Extract the (x, y) coordinate from the center of the cell holding the provided text.  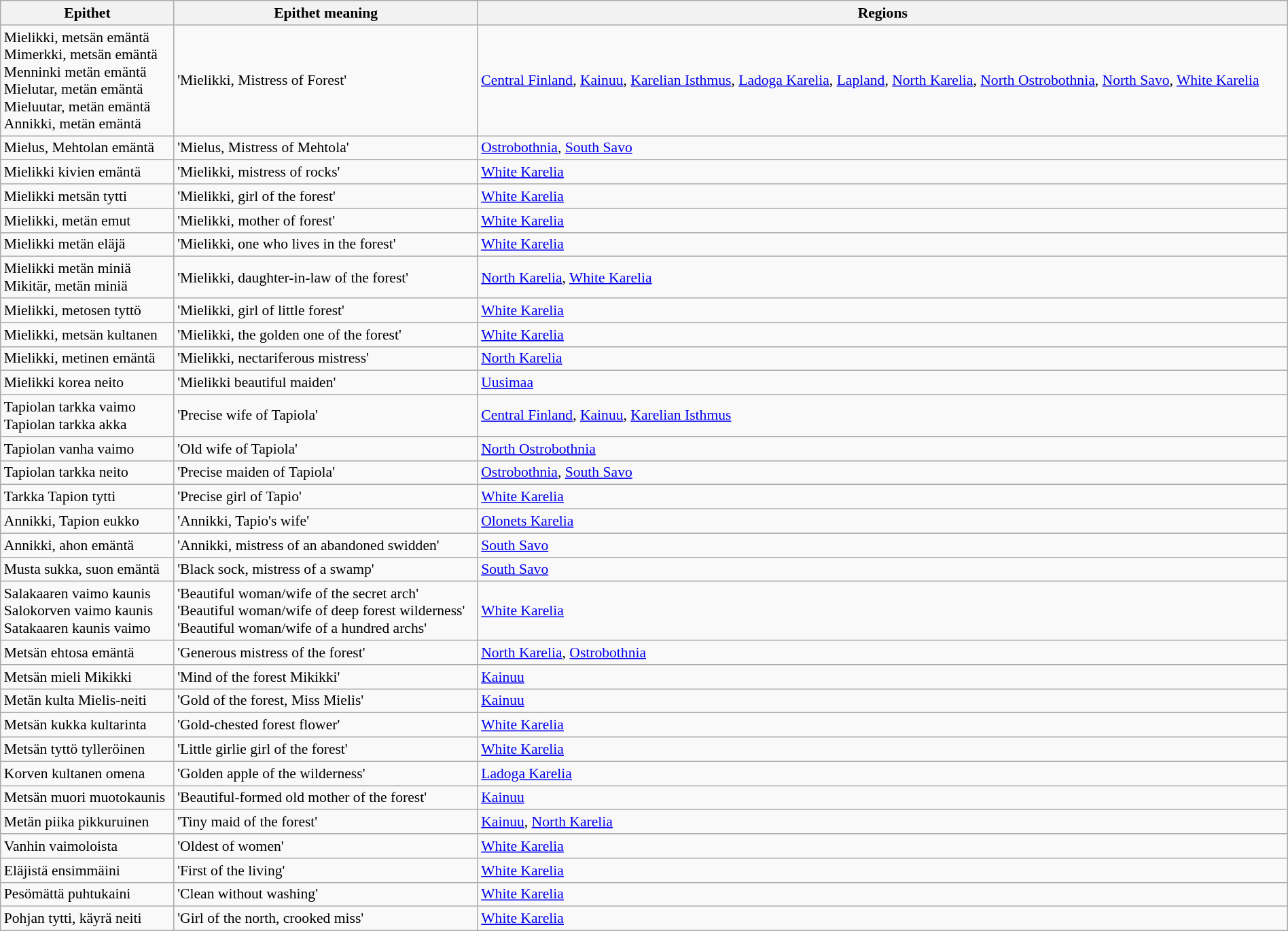
'Precise wife of Tapiola' (326, 416)
Mielikki metsän tytti (87, 196)
Kainuu, North Karelia (882, 822)
North Karelia, White Karelia (882, 277)
'Mielus, Mistress of Mehtola' (326, 148)
'Golden apple of the wilderness' (326, 773)
'Old wife of Tapiola' (326, 449)
Mielikki, metsän kultanen (87, 335)
'Mielikki, one who lives in the forest' (326, 244)
'Mielikki, girl of the forest' (326, 196)
'Tiny maid of the forest' (326, 822)
Metsän kukka kultarinta (87, 725)
Metsän ehtosa emäntä (87, 653)
Eläjistä ensimmäini (87, 871)
Central Finland, Kainuu, Karelian Isthmus (882, 416)
'Beautiful woman/wife of the secret arch''Beautiful woman/wife of deep forest wilderness''Beautiful woman/wife of a hundred archs' (326, 611)
Mielikki korea neito (87, 383)
Epithet meaning (326, 13)
'Mielikki, girl of little forest' (326, 310)
'First of the living' (326, 871)
Metsän muori muotokaunis (87, 798)
Mielikki metän eläjä (87, 244)
Annikki, Tapion eukko (87, 522)
Regions (882, 13)
'Clean without washing' (326, 894)
'Gold of the forest, Miss Mielis' (326, 701)
Tapiolan tarkka neito (87, 473)
Korven kultanen omena (87, 773)
Mielikki, metosen tyttö (87, 310)
North Karelia, Ostrobothnia (882, 653)
North Karelia (882, 359)
Mielikki, metinen emäntä (87, 359)
Metän piika pikkuruinen (87, 822)
'Generous mistress of the forest' (326, 653)
Tapiolan tarkka vaimoTapiolan tarkka akka (87, 416)
'Oldest of women' (326, 846)
Metsän tyttö tylleröinen (87, 750)
Mielikki metän miniäMikitär, metän miniä (87, 277)
Uusimaa (882, 383)
'Gold-chested forest flower' (326, 725)
'Mielikki, mother of forest' (326, 221)
Mielikki kivien emäntä (87, 172)
'Mielikki, mistress of rocks' (326, 172)
'Precise girl of Tapio' (326, 497)
'Mind of the forest Mikikki' (326, 677)
Pesömättä puhtukaini (87, 894)
Olonets Karelia (882, 522)
'Mielikki beautiful maiden' (326, 383)
'Girl of the north, crooked miss' (326, 919)
Tapiolan vanha vaimo (87, 449)
Tarkka Tapion tytti (87, 497)
'Annikki, mistress of an abandoned swidden' (326, 545)
Mielikki, metän emut (87, 221)
Metsän mieli Mikikki (87, 677)
'Mielikki, Mistress of Forest' (326, 80)
'Black sock, mistress of a swamp' (326, 570)
'Mielikki, nectariferous mistress' (326, 359)
'Beautiful-formed old mother of the forest' (326, 798)
'Little girlie girl of the forest' (326, 750)
Central Finland, Kainuu, Karelian Isthmus, Ladoga Karelia, Lapland, North Karelia, North Ostrobothnia, North Savo, White Karelia (882, 80)
Mielikki, metsän emäntäMimerkki, metsän emäntäMenninki metän emäntäMielutar, metän emäntäMieluutar, metän emäntäAnnikki, metän emäntä (87, 80)
Epithet (87, 13)
Vanhin vaimoloista (87, 846)
'Precise maiden of Tapiola' (326, 473)
'Annikki, Tapio's wife' (326, 522)
Ladoga Karelia (882, 773)
'Mielikki, daughter-in-law of the forest' (326, 277)
'Mielikki, the golden one of the forest' (326, 335)
Pohjan tytti, käyrä neiti (87, 919)
Metän kulta Mielis-neiti (87, 701)
Musta sukka, suon emäntä (87, 570)
Mielus, Mehtolan emäntä (87, 148)
North Ostrobothnia (882, 449)
Annikki, ahon emäntä (87, 545)
Salakaaren vaimo kaunisSalokorven vaimo kaunisSatakaaren kaunis vaimo (87, 611)
